Pinpoint the cell where the given text exists, returning its [x, y] midpoint coordinate. 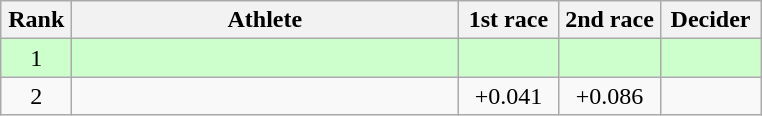
2 [36, 96]
Decider [710, 20]
+0.086 [610, 96]
2nd race [610, 20]
Rank [36, 20]
1 [36, 58]
Athlete [265, 20]
+0.041 [508, 96]
1st race [508, 20]
